Detect which cell encompasses the target text, then output its [X, Y] center coordinate. 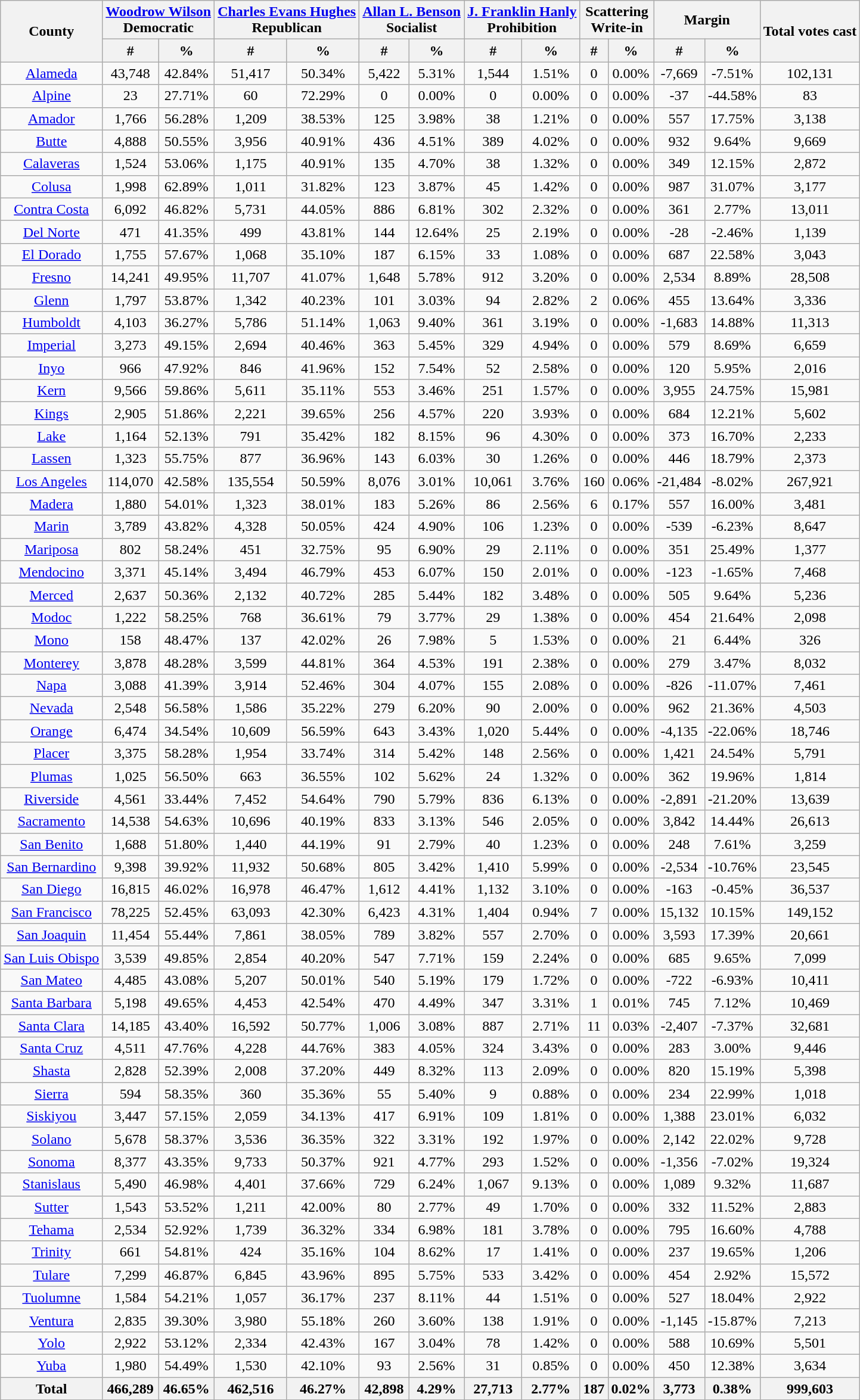
54.49% [187, 1365]
38.05% [323, 935]
50.34% [323, 73]
5.31% [436, 73]
22.99% [732, 1094]
260 [384, 1320]
Butte [51, 141]
22.02% [732, 1139]
11.52% [732, 1207]
93 [384, 1365]
2,694 [251, 346]
4.57% [436, 413]
836 [493, 799]
5.99% [551, 867]
Tuolumne [51, 1298]
1.41% [551, 1252]
52.39% [187, 1071]
46.65% [187, 1389]
1.08% [551, 254]
1,440 [251, 844]
594 [131, 1094]
39.30% [187, 1320]
59.86% [187, 391]
4.31% [436, 912]
304 [384, 686]
58.37% [187, 1139]
8.32% [436, 1071]
795 [679, 1230]
302 [493, 209]
52.13% [187, 436]
1,139 [810, 232]
83 [810, 96]
3,043 [810, 254]
5.40% [436, 1094]
3.76% [551, 481]
43.96% [323, 1275]
1,530 [251, 1365]
18.04% [732, 1298]
3.87% [436, 186]
3.48% [551, 595]
16,815 [131, 889]
8.89% [732, 277]
3.46% [436, 391]
0.85% [551, 1365]
Humboldt [51, 323]
137 [251, 640]
80 [384, 1207]
86 [493, 504]
322 [384, 1139]
50.59% [323, 481]
15,132 [679, 912]
-4,135 [679, 731]
14,185 [131, 1025]
3,593 [679, 935]
8.11% [436, 1298]
7.98% [436, 640]
2 [594, 300]
4,103 [131, 323]
0.01% [631, 1003]
Lake [51, 436]
329 [493, 346]
1,089 [679, 1184]
101 [384, 300]
148 [493, 754]
49.85% [187, 957]
5.19% [436, 980]
San Mateo [51, 980]
-722 [679, 980]
46.79% [323, 572]
547 [384, 957]
4.94% [551, 346]
2,835 [131, 1320]
27,713 [493, 1389]
53.06% [187, 164]
5,786 [251, 323]
791 [251, 436]
4,788 [810, 1230]
49.95% [187, 277]
234 [679, 1094]
1.53% [551, 640]
51.86% [187, 413]
46.82% [187, 209]
4,228 [251, 1049]
846 [251, 368]
San Joaquin [51, 935]
51,417 [251, 73]
21 [679, 640]
36.35% [323, 1139]
1.21% [551, 119]
2.71% [551, 1025]
6.44% [732, 640]
10.69% [732, 1343]
1,377 [810, 549]
7,299 [131, 1275]
4.29% [436, 1389]
3.10% [551, 889]
109 [493, 1116]
5.95% [732, 368]
999,603 [810, 1389]
4,511 [131, 1049]
40.20% [323, 957]
-22.06% [732, 731]
31.07% [732, 186]
3,138 [810, 119]
-539 [679, 527]
10,696 [251, 822]
Monterey [51, 663]
33.74% [323, 754]
11,932 [251, 867]
802 [131, 549]
6.03% [436, 459]
42.58% [187, 481]
104 [384, 1252]
4.05% [436, 1049]
-21,484 [679, 481]
32.75% [323, 549]
Kings [51, 413]
Mendocino [51, 572]
3.00% [732, 1049]
16.60% [732, 1230]
17.39% [732, 935]
9.65% [732, 957]
15,981 [810, 391]
Tulare [51, 1275]
Alameda [51, 73]
Marin [51, 527]
4.30% [551, 436]
2.58% [551, 368]
-21.20% [732, 799]
1,586 [251, 708]
1,797 [131, 300]
267,921 [810, 481]
5,398 [810, 1071]
Yolo [51, 1343]
32,681 [810, 1025]
55.75% [187, 459]
7.54% [436, 368]
4,453 [251, 1003]
Solano [51, 1139]
987 [679, 186]
78,225 [131, 912]
44.05% [323, 209]
25.49% [732, 549]
12.21% [732, 413]
533 [493, 1275]
4.07% [436, 686]
25 [493, 232]
1,612 [384, 889]
Sutter [51, 1207]
3.08% [436, 1025]
2,142 [679, 1139]
44.19% [323, 844]
46.87% [187, 1275]
5,731 [251, 209]
44 [493, 1298]
3,956 [251, 141]
34.54% [187, 731]
768 [251, 617]
19.65% [732, 1252]
1,543 [131, 1207]
181 [493, 1230]
J. Franklin HanlyProhibition [522, 20]
Santa Barbara [51, 1003]
5,207 [251, 980]
5,791 [810, 754]
36.61% [323, 617]
1.26% [551, 459]
17 [493, 1252]
790 [384, 799]
-1,683 [679, 323]
912 [493, 277]
0.17% [631, 504]
684 [679, 413]
2,098 [810, 617]
36,537 [810, 889]
15.19% [732, 1071]
54.21% [187, 1298]
42.00% [323, 1207]
Allan L. BensonSocialist [412, 20]
50.68% [323, 867]
159 [493, 957]
1,020 [493, 731]
53.52% [187, 1207]
663 [251, 776]
125 [384, 119]
453 [384, 572]
138 [493, 1320]
1,954 [251, 754]
San Diego [51, 889]
-28 [679, 232]
52.92% [187, 1230]
14,538 [131, 822]
149,152 [810, 912]
30 [493, 459]
4.90% [436, 527]
36.32% [323, 1230]
3.93% [551, 413]
42.02% [323, 640]
3,599 [251, 663]
Lassen [51, 459]
58.28% [187, 754]
21.64% [732, 617]
54.64% [323, 799]
3,539 [131, 957]
661 [131, 1252]
78 [493, 1343]
3,177 [810, 186]
49.15% [187, 346]
38.01% [323, 504]
36.55% [323, 776]
3,789 [131, 527]
19.96% [732, 776]
31.82% [323, 186]
Modoc [51, 617]
3.98% [436, 119]
24 [493, 776]
52.46% [323, 686]
160 [594, 481]
San Bernardino [51, 867]
895 [384, 1275]
55 [384, 1094]
13,011 [810, 209]
314 [384, 754]
1,018 [810, 1094]
102,131 [810, 73]
-8.02% [732, 481]
588 [679, 1343]
8,647 [810, 527]
2,872 [810, 164]
Mono [51, 640]
Del Norte [51, 232]
51.14% [323, 323]
54.01% [187, 504]
37.20% [323, 1071]
-1.65% [732, 572]
3.82% [436, 935]
2,883 [810, 1207]
Imperial [51, 346]
Plumas [51, 776]
Stanislaus [51, 1184]
1,025 [131, 776]
5.26% [436, 504]
1,421 [679, 754]
Inyo [51, 368]
27.71% [187, 96]
53.12% [187, 1343]
150 [493, 572]
Merced [51, 595]
24.54% [732, 754]
40.46% [323, 346]
48.47% [187, 640]
54.63% [187, 822]
95 [384, 549]
0.03% [631, 1025]
47.76% [187, 1049]
Santa Cruz [51, 1049]
1,544 [493, 73]
152 [384, 368]
56.59% [323, 731]
43.82% [187, 527]
-123 [679, 572]
256 [384, 413]
1,006 [384, 1025]
ScatteringWrite-in [617, 20]
887 [493, 1025]
35.42% [323, 436]
1,410 [493, 867]
113 [493, 1071]
499 [251, 232]
43.81% [323, 232]
10,061 [493, 481]
546 [493, 822]
1,342 [251, 300]
8,377 [131, 1162]
5,236 [810, 595]
42.43% [323, 1343]
505 [679, 595]
17.75% [732, 119]
39.92% [187, 867]
334 [384, 1230]
11,454 [131, 935]
3,842 [679, 822]
10,609 [251, 731]
248 [679, 844]
805 [384, 867]
Riverside [51, 799]
155 [493, 686]
45 [493, 186]
191 [493, 663]
39.65% [323, 413]
40.72% [323, 595]
-2,891 [679, 799]
79 [384, 617]
8.62% [436, 1252]
-2,534 [679, 867]
57.15% [187, 1116]
363 [384, 346]
Orange [51, 731]
2,905 [131, 413]
2.92% [732, 1275]
1,404 [493, 912]
1,998 [131, 186]
18,746 [810, 731]
44.81% [323, 663]
1.81% [551, 1116]
7.12% [732, 1003]
50.05% [323, 527]
326 [810, 640]
94 [493, 300]
-163 [679, 889]
3,371 [131, 572]
2,373 [810, 459]
-44.58% [732, 96]
12.15% [732, 164]
5.79% [436, 799]
3.03% [436, 300]
5,602 [810, 413]
2.01% [551, 572]
55.44% [187, 935]
2.38% [551, 663]
38.53% [323, 119]
3,634 [810, 1365]
35.16% [323, 1252]
43,748 [131, 73]
5,501 [810, 1343]
347 [493, 1003]
7.71% [436, 957]
5.62% [436, 776]
9.32% [732, 1184]
6.90% [436, 549]
14.44% [732, 822]
3.60% [436, 1320]
362 [679, 776]
11 [594, 1025]
2,008 [251, 1071]
4.53% [436, 663]
3,773 [679, 1389]
2,059 [251, 1116]
2.24% [551, 957]
14,241 [131, 277]
3.47% [732, 663]
5.42% [436, 754]
745 [679, 1003]
106 [493, 527]
135,554 [251, 481]
40.19% [323, 822]
1,584 [131, 1298]
Woodrow WilsonDemocratic [159, 20]
3,273 [131, 346]
Glenn [51, 300]
351 [679, 549]
5,678 [131, 1139]
1,688 [131, 844]
-7.02% [732, 1162]
1,766 [131, 119]
11,313 [810, 323]
63,093 [251, 912]
23.01% [732, 1116]
450 [679, 1365]
10,469 [810, 1003]
1,132 [493, 889]
3,536 [251, 1139]
19,324 [810, 1162]
6,032 [810, 1116]
Sonoma [51, 1162]
4.41% [436, 889]
5,490 [131, 1184]
Santa Clara [51, 1025]
41.35% [187, 232]
14.88% [732, 323]
0.88% [551, 1094]
56.28% [187, 119]
Alpine [51, 96]
50.55% [187, 141]
-37 [679, 96]
1,164 [131, 436]
90 [493, 708]
349 [679, 164]
Siskiyou [51, 1116]
192 [493, 1139]
436 [384, 141]
2,221 [251, 413]
46.47% [323, 889]
San Benito [51, 844]
1,880 [131, 504]
-15.87% [732, 1320]
16,978 [251, 889]
45.14% [187, 572]
5,422 [384, 73]
49.65% [187, 1003]
24.75% [732, 391]
6,423 [384, 912]
2,854 [251, 957]
43.08% [187, 980]
7,099 [810, 957]
6.98% [436, 1230]
0.94% [551, 912]
San Luis Obispo [51, 957]
4.02% [551, 141]
527 [679, 1298]
Charles Evans HughesRepublican [287, 20]
2,548 [131, 708]
11,687 [810, 1184]
3,878 [131, 663]
58.24% [187, 549]
466,289 [131, 1389]
2,016 [810, 368]
3.19% [551, 323]
4,401 [251, 1184]
167 [384, 1343]
471 [131, 232]
6,474 [131, 731]
36.96% [323, 459]
15,572 [810, 1275]
293 [493, 1162]
8.15% [436, 436]
962 [679, 708]
3,447 [131, 1116]
35.22% [323, 708]
47.92% [187, 368]
-2,407 [679, 1025]
283 [679, 1049]
1,739 [251, 1230]
7 [594, 912]
-7,669 [679, 73]
9,398 [131, 867]
886 [384, 209]
6,092 [131, 209]
43.40% [187, 1025]
9.13% [551, 1184]
41.96% [323, 368]
2,637 [131, 595]
383 [384, 1049]
3,494 [251, 572]
46.02% [187, 889]
4,888 [131, 141]
42.30% [323, 912]
51.80% [187, 844]
1,067 [493, 1184]
12.38% [732, 1365]
53.87% [187, 300]
2.82% [551, 300]
-6.93% [732, 980]
-0.45% [732, 889]
50.36% [187, 595]
2,334 [251, 1343]
3,955 [679, 391]
13.64% [732, 300]
Amador [51, 119]
1,011 [251, 186]
8,032 [810, 663]
1,175 [251, 164]
1 [594, 1003]
-2.46% [732, 232]
-826 [679, 686]
2.11% [551, 549]
34.13% [323, 1116]
44.76% [323, 1049]
Fresno [51, 277]
26 [384, 640]
2,828 [131, 1071]
4.51% [436, 141]
1,388 [679, 1116]
5 [493, 640]
54.81% [187, 1252]
22.58% [732, 254]
4.49% [436, 1003]
Sierra [51, 1094]
Napa [51, 686]
42.10% [323, 1365]
23 [131, 96]
9,733 [251, 1162]
San Francisco [51, 912]
52 [493, 368]
4,328 [251, 527]
20,661 [810, 935]
364 [384, 663]
31 [493, 1365]
36.27% [187, 323]
6.81% [436, 209]
3.04% [436, 1343]
-1,145 [679, 1320]
462,516 [251, 1389]
6 [594, 504]
9,446 [810, 1049]
324 [493, 1049]
7,461 [810, 686]
932 [679, 141]
3,481 [810, 504]
1,755 [131, 254]
-7.51% [732, 73]
5,198 [131, 1003]
2.79% [436, 844]
46.27% [323, 1389]
2.09% [551, 1071]
46.98% [187, 1184]
33 [493, 254]
48.28% [187, 663]
123 [384, 186]
21.36% [732, 708]
50.77% [323, 1025]
2.19% [551, 232]
3.77% [436, 617]
26,613 [810, 822]
36.17% [323, 1298]
Placer [51, 754]
1,980 [131, 1365]
877 [251, 459]
9,566 [131, 391]
114,070 [131, 481]
285 [384, 595]
8,076 [384, 481]
3.13% [436, 822]
120 [679, 368]
Contra Costa [51, 209]
42.84% [187, 73]
9,728 [810, 1139]
42.54% [323, 1003]
28,508 [810, 277]
540 [384, 980]
579 [679, 346]
58.35% [187, 1094]
1.70% [551, 1207]
1,524 [131, 164]
6.13% [551, 799]
332 [679, 1207]
470 [384, 1003]
1.57% [551, 391]
6.24% [436, 1184]
135 [384, 164]
Total [51, 1389]
789 [384, 935]
251 [493, 391]
8.69% [732, 346]
Ventura [51, 1320]
158 [131, 640]
9 [493, 1094]
3,914 [251, 686]
-10.76% [732, 867]
11,707 [251, 277]
3,259 [810, 844]
62.89% [187, 186]
1.52% [551, 1162]
5.45% [436, 346]
1,068 [251, 254]
417 [384, 1116]
7,861 [251, 935]
6,845 [251, 1275]
Yuba [51, 1365]
72.29% [323, 96]
35.10% [323, 254]
55.18% [323, 1320]
1,211 [251, 1207]
49 [493, 1207]
220 [493, 413]
Los Angeles [51, 481]
685 [679, 957]
58.25% [187, 617]
1.72% [551, 980]
37.66% [323, 1184]
820 [679, 1071]
5.75% [436, 1275]
2,132 [251, 595]
9.40% [436, 323]
2.08% [551, 686]
52.45% [187, 912]
455 [679, 300]
42,898 [384, 1389]
57.67% [187, 254]
23,545 [810, 867]
56.58% [187, 708]
1,206 [810, 1252]
7.61% [732, 844]
3.78% [551, 1230]
2.32% [551, 209]
50.37% [323, 1162]
El Dorado [51, 254]
2,233 [810, 436]
41.07% [323, 277]
96 [493, 436]
3,336 [810, 300]
6.91% [436, 1116]
1,222 [131, 617]
Total votes cast [810, 31]
3,088 [131, 686]
40.23% [323, 300]
10.15% [732, 912]
-6.23% [732, 527]
921 [384, 1162]
143 [384, 459]
643 [384, 731]
43.35% [187, 1162]
16,592 [251, 1025]
9,669 [810, 141]
7,468 [810, 572]
4.77% [436, 1162]
0.38% [732, 1389]
12.64% [436, 232]
1,063 [384, 323]
56.50% [187, 776]
4,485 [131, 980]
35.11% [323, 391]
1,814 [810, 776]
6.07% [436, 572]
16.00% [732, 504]
33.44% [187, 799]
-1,356 [679, 1162]
16.70% [732, 436]
Sacramento [51, 822]
1,057 [251, 1298]
183 [384, 504]
6.15% [436, 254]
687 [679, 254]
3.01% [436, 481]
18.79% [732, 459]
446 [679, 459]
Tehama [51, 1230]
2.05% [551, 822]
1,209 [251, 119]
6,659 [810, 346]
7,452 [251, 799]
91 [384, 844]
13,639 [810, 799]
449 [384, 1071]
Kern [51, 391]
Colusa [51, 186]
4.70% [436, 164]
360 [251, 1094]
833 [384, 822]
553 [384, 391]
966 [131, 368]
2.70% [551, 935]
41.39% [187, 686]
3,375 [131, 754]
144 [384, 232]
Nevada [51, 708]
60 [251, 96]
Madera [51, 504]
179 [493, 980]
1.91% [551, 1320]
3,980 [251, 1320]
2.00% [551, 708]
1.38% [551, 617]
-11.07% [732, 686]
40 [493, 844]
Margin [707, 20]
1,648 [384, 277]
0.02% [631, 1389]
10,411 [810, 980]
4,503 [810, 708]
6.20% [436, 708]
-7.37% [732, 1025]
3.20% [551, 277]
1.97% [551, 1139]
373 [679, 436]
102 [384, 776]
7,213 [810, 1320]
4,561 [131, 799]
5.78% [436, 277]
Shasta [51, 1071]
451 [251, 549]
County [51, 31]
5,611 [251, 391]
Calaveras [51, 164]
35.36% [323, 1094]
389 [493, 141]
Mariposa [51, 549]
50.01% [323, 980]
Trinity [51, 1252]
729 [384, 1184]
